Pinpoint the cell where the given text exists, returning its (X, Y) midpoint coordinate. 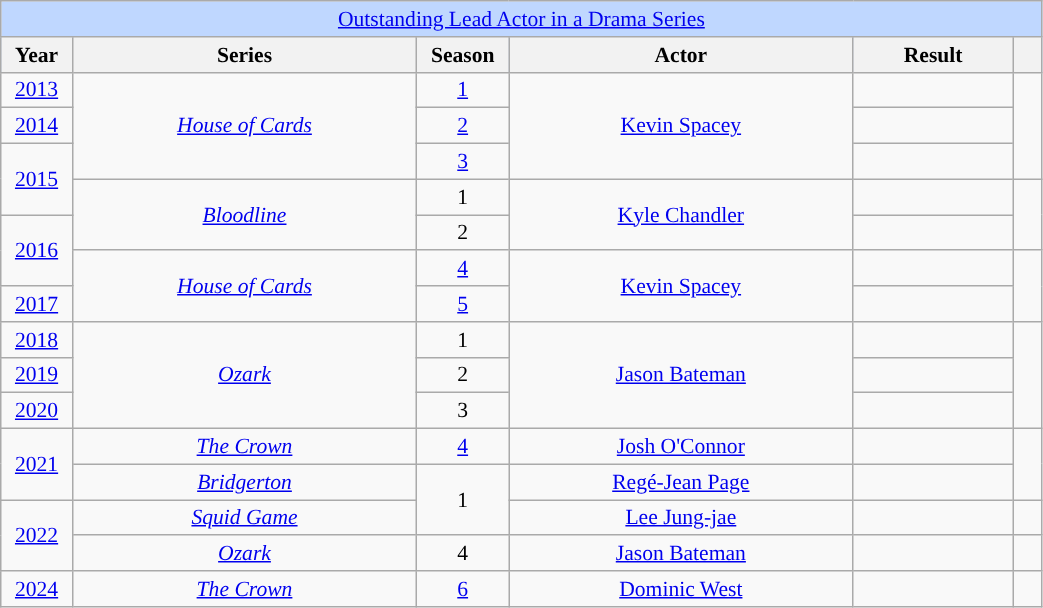
2017 (37, 304)
2022 (37, 536)
2013 (37, 90)
Actor (681, 55)
Regé-Jean Page (681, 482)
2019 (37, 375)
Squid Game (244, 518)
Bloodline (244, 214)
Dominic West (681, 589)
6 (463, 589)
2020 (37, 411)
Lee Jung-jae (681, 518)
Result (933, 55)
Series (244, 55)
Outstanding Lead Actor in a Drama Series (522, 19)
Kyle Chandler (681, 214)
Season (463, 55)
5 (463, 304)
2024 (37, 589)
Year (37, 55)
2018 (37, 340)
Bridgerton (244, 482)
2021 (37, 464)
Josh O'Connor (681, 447)
2014 (37, 126)
2015 (37, 180)
2016 (37, 250)
